Provide the [x, y] coordinate of the cell's center where the given text is located.  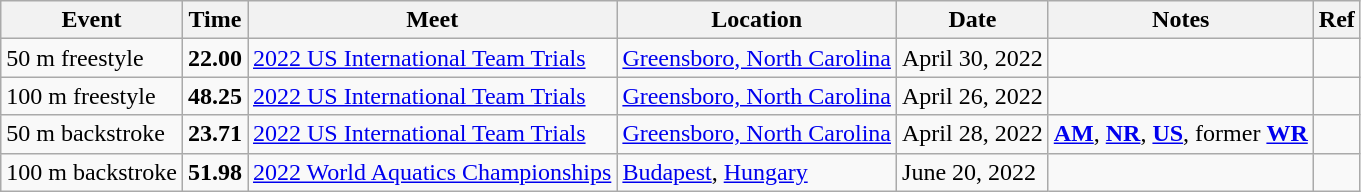
Event [92, 20]
50 m backstroke [92, 134]
Budapest, Hungary [757, 172]
Notes [1180, 20]
Ref [1336, 20]
June 20, 2022 [973, 172]
Time [214, 20]
100 m freestyle [92, 96]
23.71 [214, 134]
2022 World Aquatics Championships [432, 172]
Meet [432, 20]
April 28, 2022 [973, 134]
22.00 [214, 58]
Location [757, 20]
April 26, 2022 [973, 96]
50 m freestyle [92, 58]
48.25 [214, 96]
April 30, 2022 [973, 58]
51.98 [214, 172]
Date [973, 20]
100 m backstroke [92, 172]
AM, NR, US, former WR [1180, 134]
